Detect which cell encompasses the target text, then output its [X, Y] center coordinate. 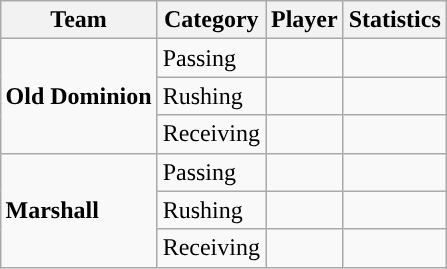
Old Dominion [78, 96]
Statistics [394, 20]
Marshall [78, 210]
Player [305, 20]
Team [78, 20]
Category [211, 20]
